Pinpoint the cell where the given text exists, returning its (X, Y) midpoint coordinate. 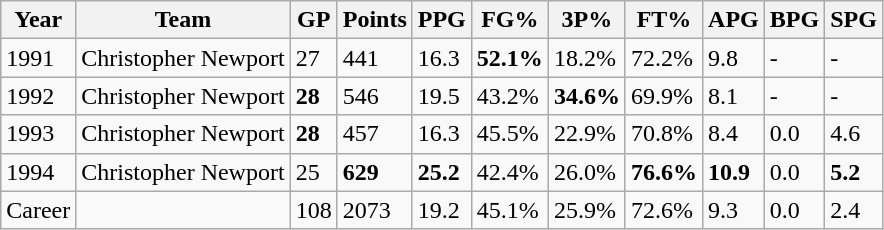
34.6% (586, 96)
GP (314, 20)
1991 (38, 58)
18.2% (586, 58)
1992 (38, 96)
70.8% (664, 134)
8.1 (734, 96)
52.1% (510, 58)
26.0% (586, 172)
5.2 (854, 172)
9.3 (734, 210)
457 (374, 134)
4.6 (854, 134)
2.4 (854, 210)
1994 (38, 172)
546 (374, 96)
27 (314, 58)
Team (183, 20)
19.5 (442, 96)
25.2 (442, 172)
SPG (854, 20)
3P% (586, 20)
108 (314, 210)
Year (38, 20)
43.2% (510, 96)
FG% (510, 20)
Points (374, 20)
629 (374, 172)
441 (374, 58)
72.2% (664, 58)
72.6% (664, 210)
8.4 (734, 134)
45.5% (510, 134)
BPG (794, 20)
PPG (442, 20)
1993 (38, 134)
45.1% (510, 210)
25 (314, 172)
10.9 (734, 172)
2073 (374, 210)
19.2 (442, 210)
22.9% (586, 134)
76.6% (664, 172)
Career (38, 210)
42.4% (510, 172)
FT% (664, 20)
9.8 (734, 58)
APG (734, 20)
25.9% (586, 210)
69.9% (664, 96)
